Provide the [X, Y] coordinate of the cell's center where the given text is located.  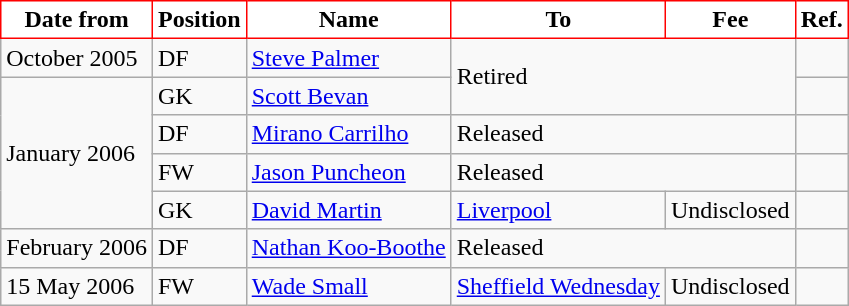
February 2006 [77, 248]
January 2006 [77, 153]
Ref. [822, 20]
Date from [77, 20]
David Martin [348, 210]
Position [199, 20]
Fee [730, 20]
15 May 2006 [77, 286]
Jason Puncheon [348, 172]
October 2005 [77, 58]
Mirano Carrilho [348, 134]
Liverpool [558, 210]
Sheffield Wednesday [558, 286]
Steve Palmer [348, 58]
Scott Bevan [348, 96]
Nathan Koo-Boothe [348, 248]
To [558, 20]
Name [348, 20]
Wade Small [348, 286]
Retired [623, 77]
